Locate the cell with the specified text and output its (x, y) center coordinate. 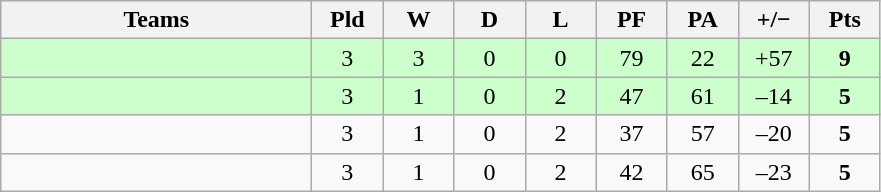
PF (632, 20)
57 (702, 134)
47 (632, 96)
Teams (156, 20)
Pts (844, 20)
Pld (348, 20)
37 (632, 134)
D (490, 20)
42 (632, 172)
22 (702, 58)
W (418, 20)
65 (702, 172)
+57 (774, 58)
79 (632, 58)
PA (702, 20)
–20 (774, 134)
9 (844, 58)
L (560, 20)
–14 (774, 96)
61 (702, 96)
–23 (774, 172)
+/− (774, 20)
